Provide the [x, y] coordinate of the cell's center where the given text is located.  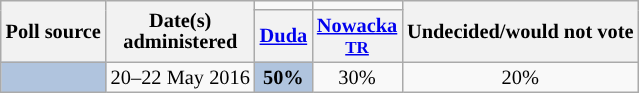
50% [284, 78]
Poll source [54, 30]
20–22 May 2016 [180, 78]
NowackaTR [357, 36]
20% [520, 78]
Undecided/would not vote [520, 30]
Date(s)administered [180, 30]
Duda [284, 36]
30% [357, 78]
